Locate the cell with the specified text and output its [X, Y] center coordinate. 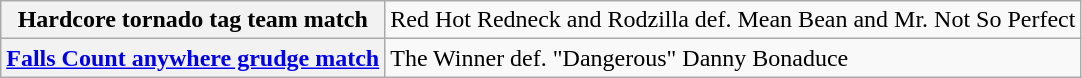
Red Hot Redneck and Rodzilla def. Mean Bean and Mr. Not So Perfect [733, 20]
The Winner def. "Dangerous" Danny Bonaduce [733, 58]
Hardcore tornado tag team match [193, 20]
Falls Count anywhere grudge match [193, 58]
